Pinpoint the cell where the given text exists, returning its [X, Y] midpoint coordinate. 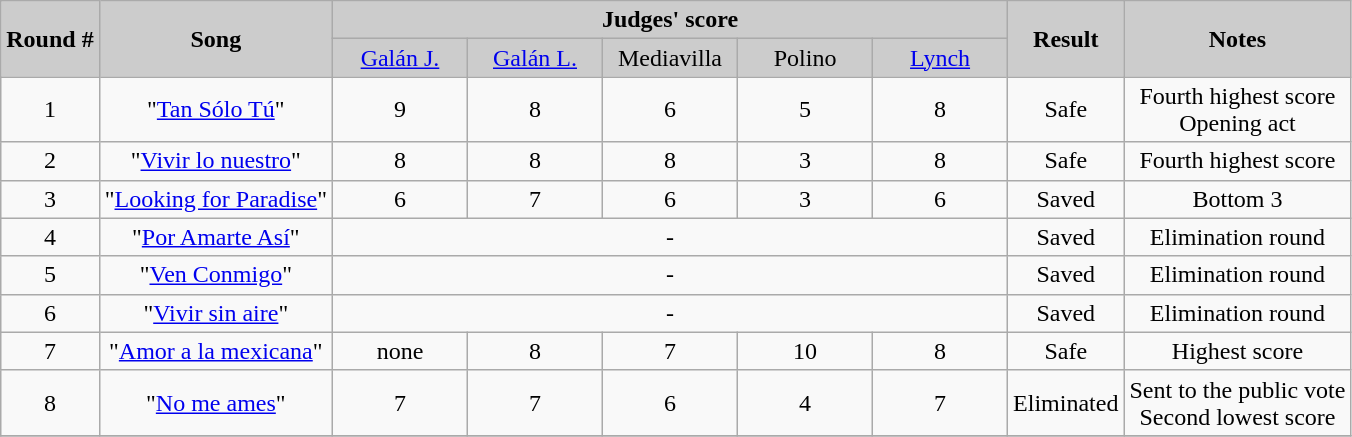
"Vivir sin aire" [216, 313]
1 [50, 110]
Bottom 3 [1238, 199]
Round # [50, 39]
Fourth highest scoreOpening act [1238, 110]
9 [400, 110]
Highest score [1238, 351]
Judges' score [670, 20]
"Tan Sólo Tú" [216, 110]
Eliminated [1066, 402]
"No me ames" [216, 402]
Polino [806, 58]
Mediavilla [670, 58]
Galán L. [534, 58]
Result [1066, 39]
"Ven Conmigo" [216, 275]
Lynch [940, 58]
Galán J. [400, 58]
Notes [1238, 39]
"Por Amarte Así" [216, 237]
"Looking for Paradise" [216, 199]
"Vivir lo nuestro" [216, 161]
Song [216, 39]
2 [50, 161]
none [400, 351]
"Amor a la mexicana" [216, 351]
10 [806, 351]
Sent to the public voteSecond lowest score [1238, 402]
Fourth highest score [1238, 161]
